Identify which cell holds the provided text, then report its (x, y) central coordinate. 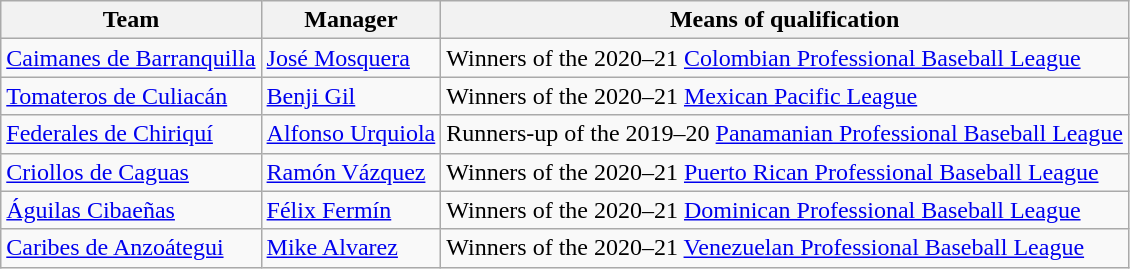
Mike Alvarez (351, 248)
Tomateros de Culiacán (131, 96)
Ramón Vázquez (351, 172)
Benji Gil (351, 96)
Winners of the 2020–21 Puerto Rican Professional Baseball League (785, 172)
Team (131, 20)
Criollos de Caguas (131, 172)
Winners of the 2020–21 Colombian Professional Baseball League (785, 58)
Means of qualification (785, 20)
Manager (351, 20)
Runners-up of the 2019–20 Panamanian Professional Baseball League (785, 134)
Félix Fermín (351, 210)
Alfonso Urquiola (351, 134)
Winners of the 2020–21 Venezuelan Professional Baseball League (785, 248)
Caimanes de Barranquilla (131, 58)
Winners of the 2020–21 Mexican Pacific League (785, 96)
Águilas Cibaeñas (131, 210)
Winners of the 2020–21 Dominican Professional Baseball League (785, 210)
Caribes de Anzoátegui (131, 248)
José Mosquera (351, 58)
Federales de Chiriquí (131, 134)
